Extract the (x, y) coordinate from the center of the cell holding the provided text.  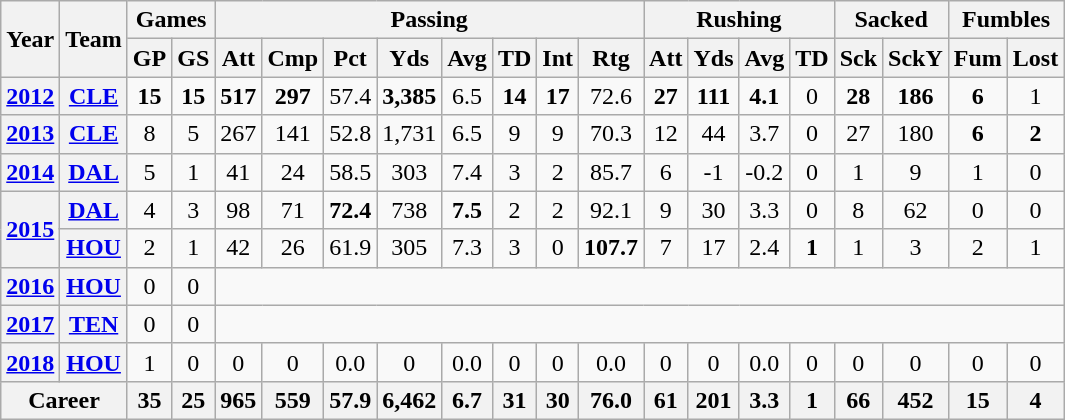
70.3 (612, 134)
517 (238, 96)
12 (666, 134)
TEN (94, 324)
92.1 (612, 210)
57.4 (350, 96)
3.7 (764, 134)
44 (714, 134)
1,731 (410, 134)
267 (238, 134)
Int (558, 58)
GS (194, 58)
Pct (350, 58)
7 (666, 248)
14 (514, 96)
62 (916, 210)
26 (293, 248)
559 (293, 400)
61 (666, 400)
305 (410, 248)
180 (916, 134)
2012 (30, 96)
7.5 (468, 210)
6.7 (468, 400)
-1 (714, 172)
85.7 (612, 172)
52.8 (350, 134)
GP (149, 58)
-0.2 (764, 172)
Career (64, 400)
2.4 (764, 248)
141 (293, 134)
297 (293, 96)
28 (858, 96)
107.7 (612, 248)
Passing (430, 20)
Fum (978, 58)
41 (238, 172)
Sck (858, 58)
Lost (1035, 58)
Fumbles (1006, 20)
965 (238, 400)
2017 (30, 324)
Cmp (293, 58)
72.4 (350, 210)
3,385 (410, 96)
35 (149, 400)
58.5 (350, 172)
25 (194, 400)
303 (410, 172)
Games (170, 20)
Year (30, 39)
2015 (30, 229)
738 (410, 210)
24 (293, 172)
7.3 (468, 248)
6,462 (410, 400)
71 (293, 210)
Team (94, 39)
72.6 (612, 96)
4.1 (764, 96)
186 (916, 96)
2016 (30, 286)
2013 (30, 134)
31 (514, 400)
SckY (916, 58)
201 (714, 400)
7.4 (468, 172)
42 (238, 248)
57.9 (350, 400)
66 (858, 400)
76.0 (612, 400)
61.9 (350, 248)
Rushing (740, 20)
2014 (30, 172)
111 (714, 96)
98 (238, 210)
2018 (30, 362)
Rtg (612, 58)
452 (916, 400)
Sacked (891, 20)
